Search for the cell housing the specified text and yield its (x, y) center coordinate. 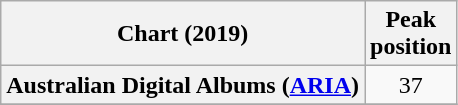
Peakposition (411, 34)
Australian Digital Albums (ARIA) (183, 85)
Chart (2019) (183, 34)
37 (411, 85)
